Extract the (x, y) coordinate from the center of the cell holding the provided text.  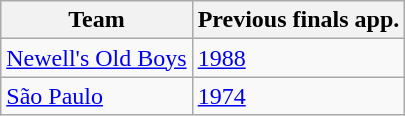
Team (96, 20)
1988 (298, 58)
São Paulo (96, 96)
Previous finals app. (298, 20)
1974 (298, 96)
Newell's Old Boys (96, 58)
